Capture the cell that displays the provided text and extract its [X, Y] central coordinate. 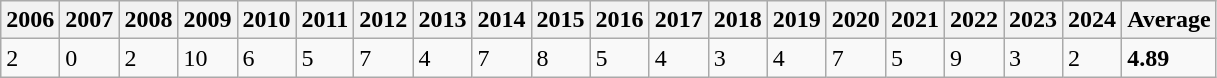
2014 [502, 20]
2024 [1092, 20]
2022 [974, 20]
2017 [678, 20]
2020 [856, 20]
2019 [796, 20]
2021 [914, 20]
4.89 [1170, 58]
2016 [620, 20]
2023 [1034, 20]
2007 [90, 20]
9 [974, 58]
2008 [148, 20]
10 [208, 58]
2012 [384, 20]
2015 [560, 20]
2006 [30, 20]
0 [90, 58]
2011 [325, 20]
2010 [266, 20]
6 [266, 58]
Average [1170, 20]
2009 [208, 20]
2013 [442, 20]
8 [560, 58]
2018 [738, 20]
